Extract the (X, Y) coordinate from the center of the cell holding the provided text.  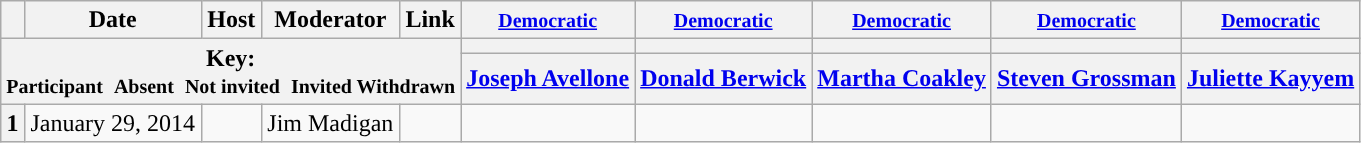
Key: Participant Absent Not invited Invited Withdrawn (231, 72)
Moderator (330, 20)
Martha Coakley (902, 78)
Link (430, 20)
Joseph Avellone (548, 78)
Juliette Kayyem (1270, 78)
January 29, 2014 (112, 123)
1 (12, 123)
Jim Madigan (330, 123)
Host (231, 20)
Steven Grossman (1086, 78)
Donald Berwick (724, 78)
Date (112, 20)
